Determine the [x, y] coordinate at the center of the cell enclosing the given text.  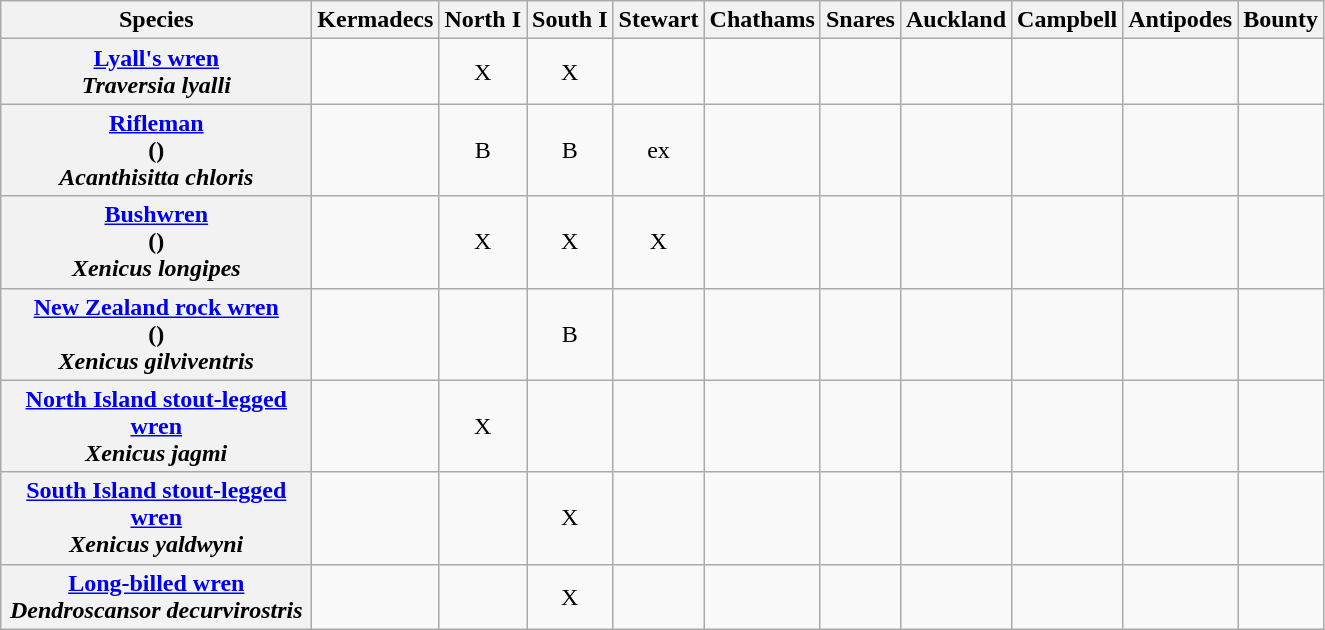
ex [658, 150]
Bounty [1281, 20]
Kermadecs [376, 20]
North Island stout-legged wrenXenicus jagmi [156, 426]
Lyall's wrenTraversia lyalli [156, 72]
Auckland [956, 20]
Stewart [658, 20]
Long-billed wrenDendroscansor decurvirostris [156, 596]
Species [156, 20]
Bushwren()Xenicus longipes [156, 242]
Snares [860, 20]
Rifleman()Acanthisitta chloris [156, 150]
New Zealand rock wren()Xenicus gilviventris [156, 334]
Antipodes [1180, 20]
North I [483, 20]
South I [570, 20]
Campbell [1068, 20]
South Island stout-legged wrenXenicus yaldwyni [156, 518]
Chathams [762, 20]
